Determine the (x, y) coordinate at the center of the cell enclosing the given text.  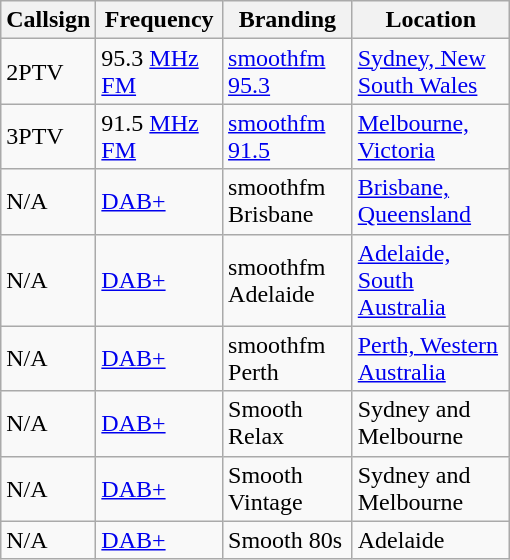
Adelaide (430, 540)
Branding (288, 20)
smoothfm Adelaide (288, 280)
smoothfm Perth (288, 358)
Brisbane, Queensland (430, 202)
Smooth 80s (288, 540)
Smooth Vintage (288, 488)
Adelaide, South Australia (430, 280)
Melbourne, Victoria (430, 136)
Callsign (48, 20)
smoothfm 95.3 (288, 72)
smoothfm Brisbane (288, 202)
2PTV (48, 72)
95.3 MHz FM (160, 72)
Location (430, 20)
Smooth Relax (288, 424)
Sydney, New South Wales (430, 72)
Perth, Western Australia (430, 358)
smoothfm 91.5 (288, 136)
91.5 MHz FM (160, 136)
Frequency (160, 20)
3PTV (48, 136)
